Capture the cell that displays the provided text and extract its [X, Y] central coordinate. 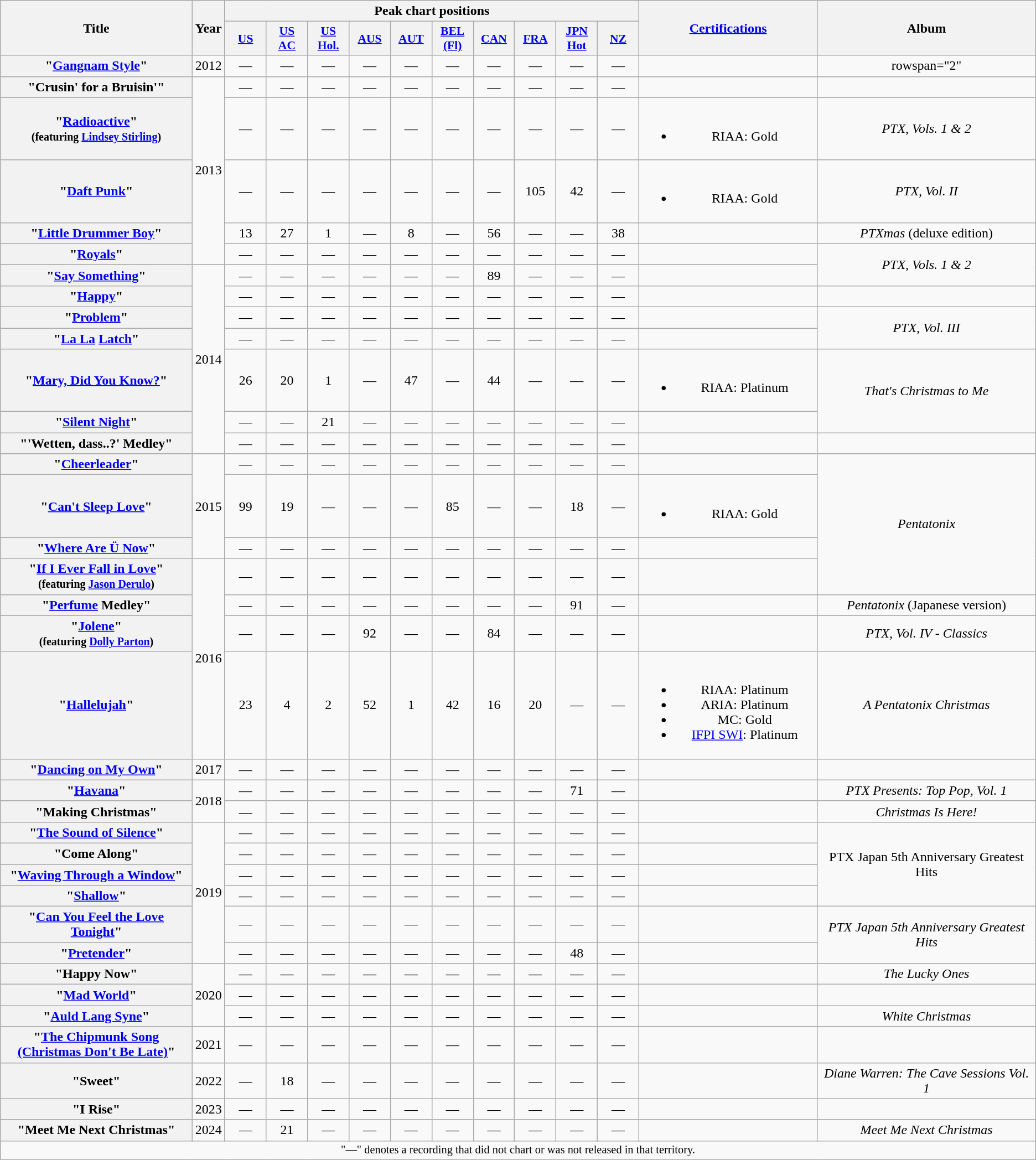
"Sweet" [96, 1080]
"The Sound of Silence" [96, 832]
"Jolene"(featuring Dolly Parton) [96, 633]
"Dancing on My Own" [96, 769]
91 [577, 605]
USAC [287, 39]
47 [411, 381]
Peak chart positions [432, 11]
"Meet Me Next Christmas" [96, 1130]
PTX, Vol. II [926, 191]
2020 [208, 995]
Year [208, 28]
"Mad World" [96, 995]
"Royals" [96, 254]
"Crusin' for a Bruisin'" [96, 87]
2022 [208, 1080]
8 [411, 233]
2015 [208, 506]
23 [246, 705]
Diane Warren: The Cave Sessions Vol. 1 [926, 1080]
"Gangnam Style" [96, 66]
105 [536, 191]
NZ [619, 39]
2 [329, 705]
Title [96, 28]
13 [246, 233]
2016 [208, 659]
"Problem" [96, 317]
19 [287, 506]
4 [287, 705]
PTX, Vol. IV - Classics [926, 633]
"I Rise" [96, 1109]
52 [370, 705]
"Can't Sleep Love" [96, 506]
92 [370, 633]
2023 [208, 1109]
2021 [208, 1045]
AUS [370, 39]
56 [494, 233]
"Havana" [96, 790]
The Lucky Ones [926, 974]
"Hallelujah" [96, 705]
USHol. [329, 39]
"If I Ever Fall in Love"(featuring Jason Derulo) [96, 577]
Pentatonix (Japanese version) [926, 605]
"Perfume Medley" [96, 605]
US [246, 39]
2017 [208, 769]
27 [287, 233]
71 [577, 790]
rowspan="2" [926, 66]
"Where Are Ü Now" [96, 548]
"Can You Feel the Love Tonight" [96, 924]
"Auld Lang Syne" [96, 1016]
85 [453, 506]
"Cheerleader" [96, 464]
FRA [536, 39]
"—" denotes a recording that did not chart or was not released in that territory. [518, 1150]
"Making Christmas" [96, 811]
Certifications [728, 28]
That's Christmas to Me [926, 391]
38 [619, 233]
"Silent Night" [96, 422]
84 [494, 633]
48 [577, 953]
89 [494, 275]
"La La Latch" [96, 338]
"Radioactive"(featuring Lindsey Stirling) [96, 128]
Album [926, 28]
16 [494, 705]
2018 [208, 801]
"Mary, Did You Know?" [96, 381]
"'Wetten, dass..?' Medley" [96, 443]
RIAA: Platinum [728, 381]
White Christmas [926, 1016]
"Waving Through a Window" [96, 875]
Christmas Is Here! [926, 811]
2019 [208, 892]
2013 [208, 170]
"Say Something" [96, 275]
"Daft Punk" [96, 191]
"Little Drummer Boy" [96, 233]
A Pentatonix Christmas [926, 705]
"Pretender" [96, 953]
PTXmas (deluxe edition) [926, 233]
RIAA: PlatinumARIA: PlatinumMC: GoldIFPI SWI: Platinum [728, 705]
"Happy Now" [96, 974]
Meet Me Next Christmas [926, 1130]
PTX, Vol. III [926, 328]
"The Chipmunk Song (Christmas Don't Be Late)" [96, 1045]
Pentatonix [926, 524]
"Come Along" [96, 853]
BEL(Fl) [453, 39]
"Happy" [96, 296]
CAN [494, 39]
26 [246, 381]
99 [246, 506]
2024 [208, 1130]
JPNHot [577, 39]
AUT [411, 39]
44 [494, 381]
2012 [208, 66]
2014 [208, 359]
PTX Presents: Top Pop, Vol. 1 [926, 790]
"Shallow" [96, 896]
